Identify which cell holds the provided text, then report its [x, y] central coordinate. 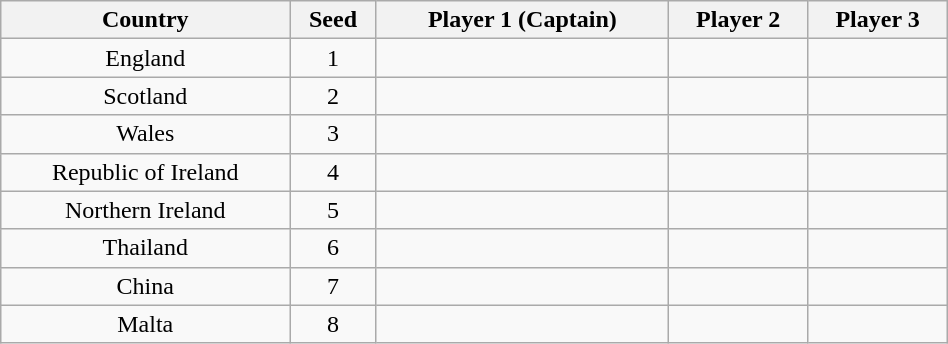
3 [333, 134]
Seed [333, 20]
Thailand [146, 248]
China [146, 286]
Player 1 (Captain) [522, 20]
Country [146, 20]
Player 3 [878, 20]
6 [333, 248]
5 [333, 210]
England [146, 58]
8 [333, 324]
Wales [146, 134]
7 [333, 286]
Republic of Ireland [146, 172]
4 [333, 172]
Malta [146, 324]
1 [333, 58]
Scotland [146, 96]
Northern Ireland [146, 210]
2 [333, 96]
Player 2 [738, 20]
